Provide the [X, Y] coordinate of the cell's center where the given text is located.  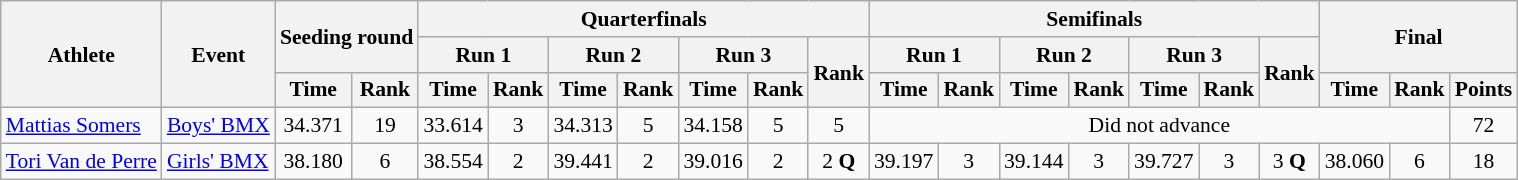
Mattias Somers [82, 126]
Event [218, 54]
39.016 [712, 162]
39.441 [582, 162]
39.197 [904, 162]
39.727 [1164, 162]
38.554 [452, 162]
Boys' BMX [218, 126]
Girls' BMX [218, 162]
34.371 [314, 126]
38.060 [1354, 162]
18 [1484, 162]
34.313 [582, 126]
72 [1484, 126]
Final [1419, 36]
Tori Van de Perre [82, 162]
Athlete [82, 54]
34.158 [712, 126]
Semifinals [1094, 19]
Points [1484, 90]
Did not advance [1160, 126]
Seeding round [347, 36]
Quarterfinals [644, 19]
3 Q [1290, 162]
39.144 [1034, 162]
33.614 [452, 126]
2 Q [838, 162]
38.180 [314, 162]
19 [386, 126]
